Search for the cell housing the specified text and yield its [X, Y] center coordinate. 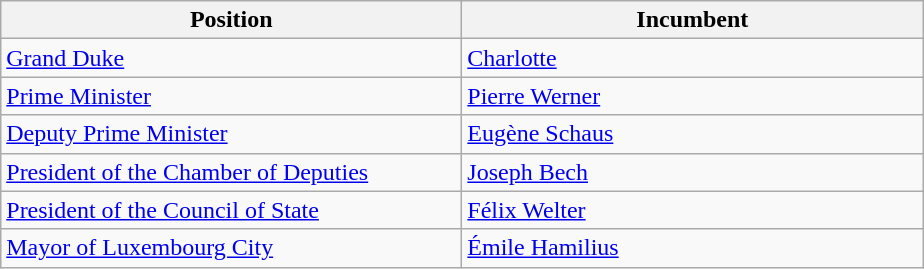
President of the Chamber of Deputies [232, 172]
Grand Duke [232, 58]
Joseph Bech [692, 172]
President of the Council of State [232, 210]
Pierre Werner [692, 96]
Eugène Schaus [692, 134]
Prime Minister [232, 96]
Position [232, 20]
Deputy Prime Minister [232, 134]
Émile Hamilius [692, 248]
Incumbent [692, 20]
Félix Welter [692, 210]
Charlotte [692, 58]
Mayor of Luxembourg City [232, 248]
